Extract the (X, Y) coordinate from the center of the cell holding the provided text.  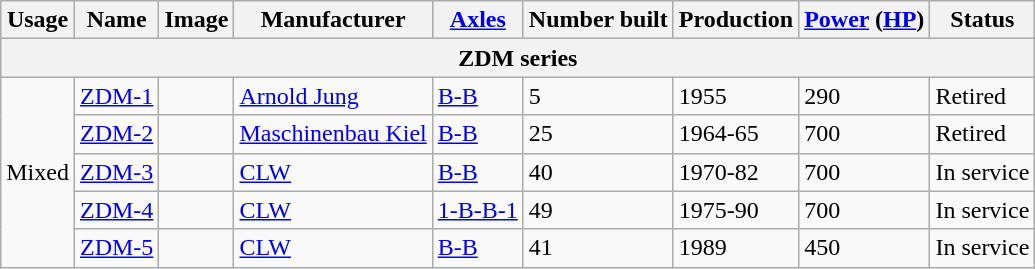
1989 (736, 248)
ZDM-1 (116, 96)
Axles (478, 20)
40 (598, 172)
1970-82 (736, 172)
290 (864, 96)
1964-65 (736, 134)
Power (HP) (864, 20)
ZDM-5 (116, 248)
1-B-B-1 (478, 210)
49 (598, 210)
25 (598, 134)
ZDM series (518, 58)
1955 (736, 96)
Number built (598, 20)
Manufacturer (333, 20)
Mixed (38, 172)
450 (864, 248)
5 (598, 96)
ZDM-3 (116, 172)
Maschinenbau Kiel (333, 134)
Usage (38, 20)
ZDM-2 (116, 134)
Image (196, 20)
Status (982, 20)
41 (598, 248)
ZDM-4 (116, 210)
Name (116, 20)
Arnold Jung (333, 96)
1975-90 (736, 210)
Production (736, 20)
